Locate the cell with the specified text and output its [X, Y] center coordinate. 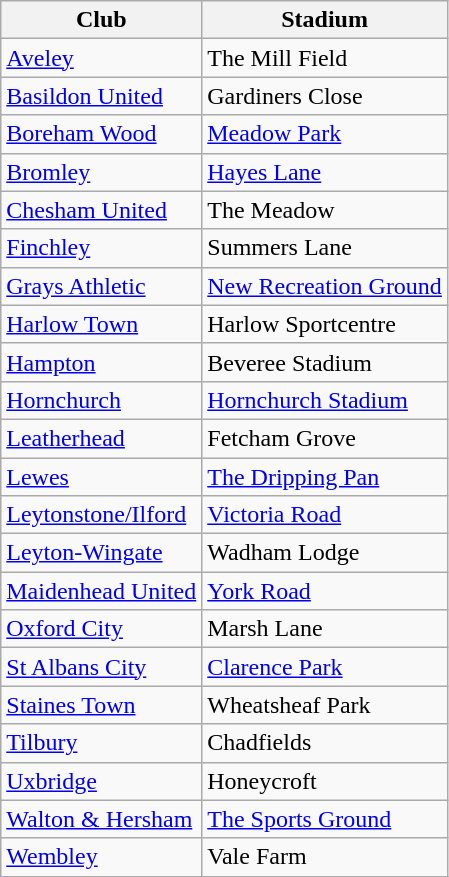
Uxbridge [102, 781]
Harlow Town [102, 324]
Oxford City [102, 629]
Leyton-Wingate [102, 553]
Bromley [102, 172]
Summers Lane [325, 248]
Leytonstone/Ilford [102, 515]
Hornchurch Stadium [325, 400]
Hampton [102, 362]
Harlow Sportcentre [325, 324]
Hayes Lane [325, 172]
Honeycroft [325, 781]
Basildon United [102, 96]
Maidenhead United [102, 591]
York Road [325, 591]
Aveley [102, 58]
Victoria Road [325, 515]
Walton & Hersham [102, 819]
Club [102, 20]
Stadium [325, 20]
Marsh Lane [325, 629]
Lewes [102, 477]
Meadow Park [325, 134]
Leatherhead [102, 438]
Boreham Wood [102, 134]
Wheatsheaf Park [325, 705]
Clarence Park [325, 667]
New Recreation Ground [325, 286]
Finchley [102, 248]
The Sports Ground [325, 819]
St Albans City [102, 667]
Tilbury [102, 743]
Gardiners Close [325, 96]
The Mill Field [325, 58]
Hornchurch [102, 400]
Fetcham Grove [325, 438]
Grays Athletic [102, 286]
Wadham Lodge [325, 553]
The Meadow [325, 210]
Chesham United [102, 210]
Beveree Stadium [325, 362]
Vale Farm [325, 857]
The Dripping Pan [325, 477]
Wembley [102, 857]
Staines Town [102, 705]
Chadfields [325, 743]
